Find where the given text appears and provide that cell's center as [X, Y] coordinate. 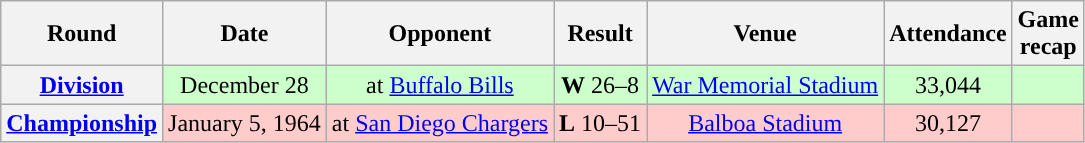
at Buffalo Bills [440, 85]
Attendance [948, 34]
War Memorial Stadium [766, 85]
December 28 [245, 85]
W 26–8 [600, 85]
Venue [766, 34]
at San Diego Chargers [440, 123]
Division [82, 85]
Date [245, 34]
Round [82, 34]
Result [600, 34]
Championship [82, 123]
33,044 [948, 85]
Gamerecap [1048, 34]
January 5, 1964 [245, 123]
Balboa Stadium [766, 123]
Opponent [440, 34]
L 10–51 [600, 123]
30,127 [948, 123]
